Determine the [X, Y] coordinate at the center of the cell enclosing the given text.  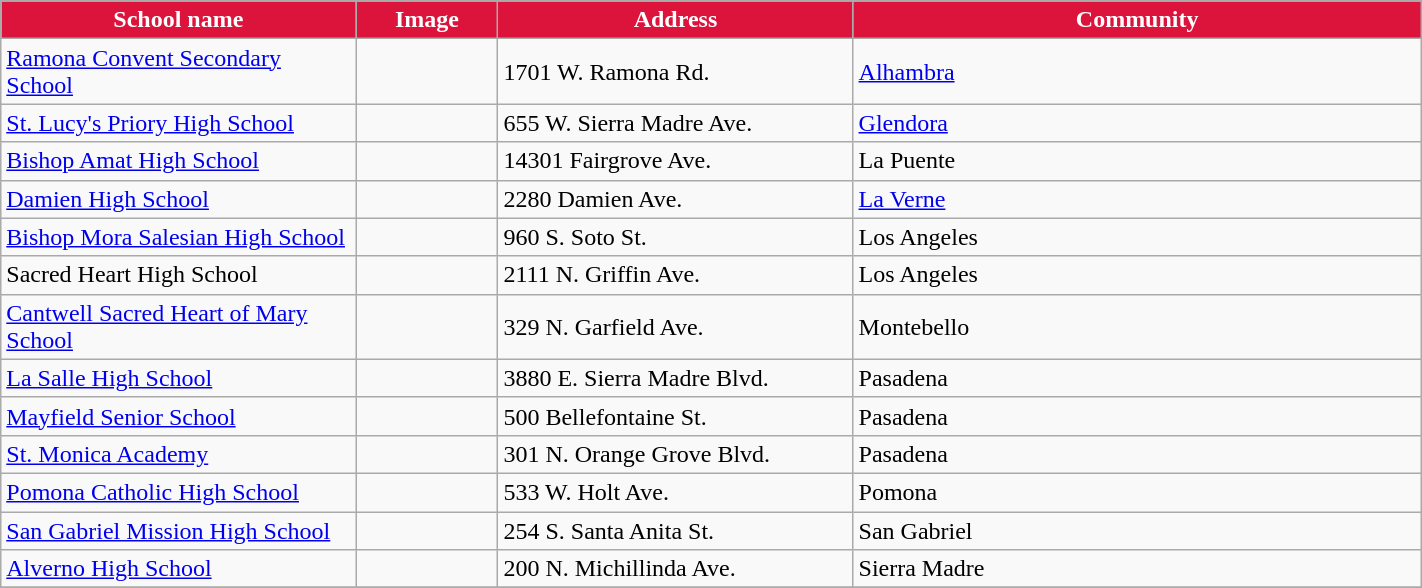
Alhambra [1137, 72]
254 S. Santa Anita St. [676, 531]
655 W. Sierra Madre Ave. [676, 123]
St. Monica Academy [178, 454]
School name [178, 20]
Cantwell Sacred Heart of Mary School [178, 326]
500 Bellefontaine St. [676, 416]
Glendora [1137, 123]
3880 E. Sierra Madre Blvd. [676, 378]
Community [1137, 20]
Damien High School [178, 199]
2111 N. Griffin Ave. [676, 275]
Alverno High School [178, 569]
St. Lucy's Priory High School [178, 123]
Ramona Convent Secondary School [178, 72]
1701 W. Ramona Rd. [676, 72]
Mayfield Senior School [178, 416]
Bishop Mora Salesian High School [178, 237]
301 N. Orange Grove Blvd. [676, 454]
Bishop Amat High School [178, 161]
2280 Damien Ave. [676, 199]
Sierra Madre [1137, 569]
Sacred Heart High School [178, 275]
San Gabriel [1137, 531]
Pomona Catholic High School [178, 492]
960 S. Soto St. [676, 237]
Montebello [1137, 326]
La Verne [1137, 199]
14301 Fairgrove Ave. [676, 161]
San Gabriel Mission High School [178, 531]
Image [427, 20]
533 W. Holt Ave. [676, 492]
La Salle High School [178, 378]
329 N. Garfield Ave. [676, 326]
Pomona [1137, 492]
La Puente [1137, 161]
200 N. Michillinda Ave. [676, 569]
Address [676, 20]
